Identify which cell holds the provided text, then report its (X, Y) central coordinate. 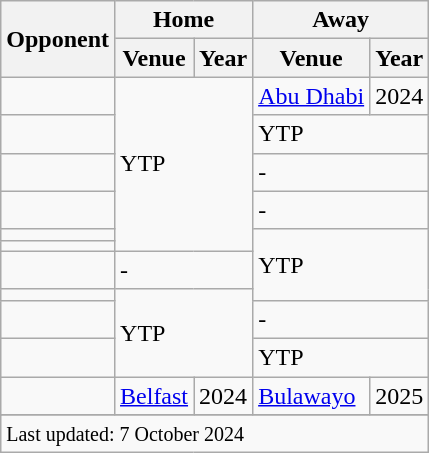
Away (341, 20)
Belfast (154, 395)
Abu Dhabi (312, 96)
Home (184, 20)
Last updated: 7 October 2024 (215, 434)
Bulawayo (312, 395)
Opponent (58, 39)
2025 (400, 395)
